Output the (x, y) coordinate of the center of the cell containing the given text.  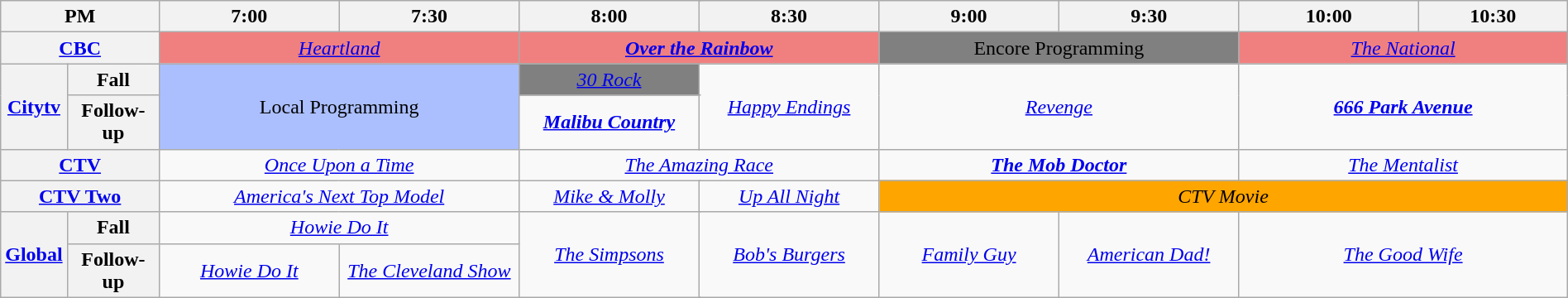
Over the Rainbow (700, 48)
8:00 (610, 17)
America's Next Top Model (339, 196)
Happy Endings (789, 106)
The Amazing Race (700, 165)
The Mob Doctor (1059, 165)
The Mentalist (1403, 165)
9:30 (1149, 17)
9:00 (969, 17)
PM (80, 17)
8:30 (789, 17)
Heartland (339, 48)
CTV (80, 165)
Mike & Molly (610, 196)
CTV Movie (1223, 196)
Encore Programming (1059, 48)
Up All Night (789, 196)
The Simpsons (610, 255)
Global (34, 255)
Malibu Country (610, 123)
Bob's Burgers (789, 255)
7:30 (429, 17)
666 Park Avenue (1403, 106)
The Cleveland Show (429, 270)
10:00 (1329, 17)
Family Guy (969, 255)
30 Rock (610, 79)
CBC (80, 48)
7:00 (250, 17)
Revenge (1059, 106)
10:30 (1493, 17)
Citytv (34, 106)
The National (1403, 48)
Once Upon a Time (339, 165)
American Dad! (1149, 255)
Local Programming (339, 106)
CTV Two (80, 196)
The Good Wife (1403, 255)
